Determine the [X, Y] coordinate at the center of the cell enclosing the given text.  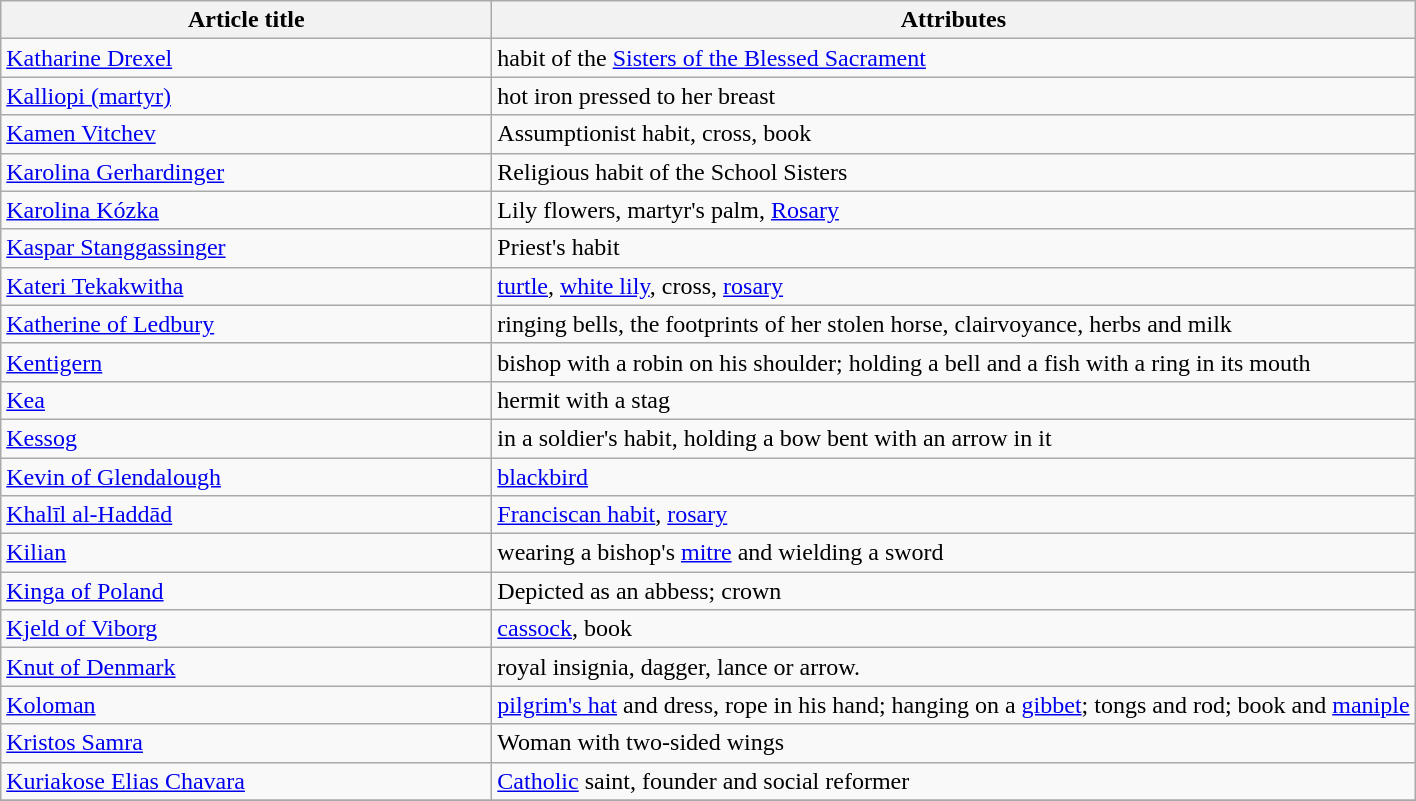
Woman with two-sided wings [954, 743]
Kilian [246, 553]
Khalīl al-Haddād [246, 515]
bishop with a robin on his shoulder; holding a bell and a fish with a ring in its mouth [954, 362]
Knut of Denmark [246, 667]
Kentigern [246, 362]
in a soldier's habit, holding a bow bent with an arrow in it [954, 438]
Kinga of Poland [246, 591]
Kevin of Glendalough [246, 477]
Karolina Kózka [246, 210]
hot iron pressed to her breast [954, 96]
Kea [246, 400]
Kaspar Stanggassinger [246, 248]
Franciscan habit, rosary [954, 515]
Kristos Samra [246, 743]
hermit with a stag [954, 400]
pilgrim's hat and dress, rope in his hand; hanging on a gibbet; tongs and rod; book and maniple [954, 705]
cassock, book [954, 629]
habit of the Sisters of the Blessed Sacrament [954, 58]
Kuriakose Elias Chavara [246, 781]
Catholic saint, founder and social reformer [954, 781]
wearing a bishop's mitre and wielding a sword [954, 553]
Kjeld of Viborg [246, 629]
Depicted as an abbess; crown [954, 591]
blackbird [954, 477]
Kessog [246, 438]
Kamen Vitchev [246, 134]
Koloman [246, 705]
Katherine of Ledbury [246, 324]
Karolina Gerhardinger [246, 172]
Kateri Tekakwitha [246, 286]
Attributes [954, 20]
Assumptionist habit, cross, book [954, 134]
Katharine Drexel [246, 58]
Priest's habit [954, 248]
ringing bells, the footprints of her stolen horse, clairvoyance, herbs and milk [954, 324]
Article title [246, 20]
royal insignia, dagger, lance or arrow. [954, 667]
Kalliopi (martyr) [246, 96]
turtle, white lily, cross, rosary [954, 286]
Religious habit of the School Sisters [954, 172]
Lily flowers, martyr's palm, Rosary [954, 210]
